Provide the [X, Y] coordinate of the cell's center where the given text is located.  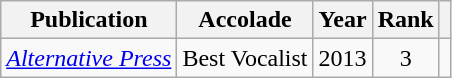
3 [406, 58]
Best Vocalist [245, 58]
Publication [89, 20]
Rank [406, 20]
Alternative Press [89, 58]
Accolade [245, 20]
2013 [342, 58]
Year [342, 20]
